Extract the (X, Y) coordinate from the center of the cell holding the provided text.  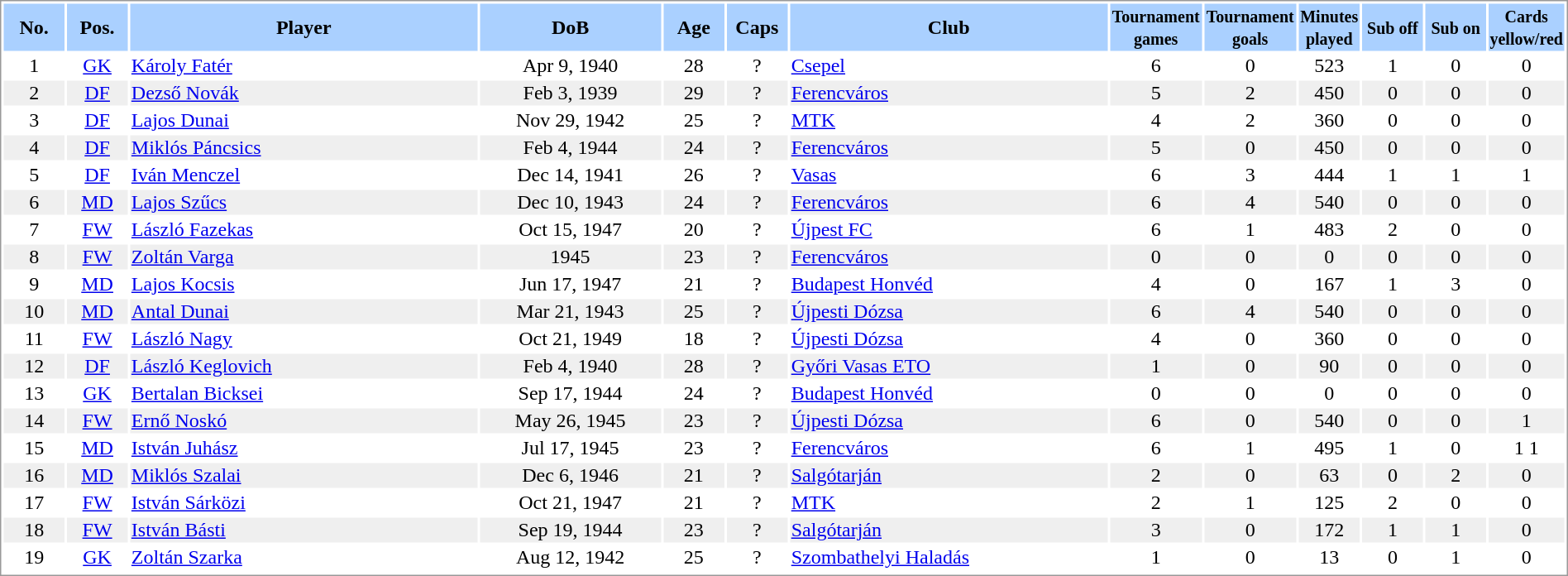
Lajos Kocsis (304, 284)
Minutesplayed (1329, 26)
Sub off (1393, 26)
Dec 14, 1941 (571, 175)
Oct 21, 1947 (571, 502)
Club (949, 26)
12 (33, 367)
Zoltán Szarka (304, 557)
Jul 17, 1945 (571, 448)
May 26, 1945 (571, 421)
10 (33, 312)
1945 (571, 257)
Ernő Noskó (304, 421)
Age (693, 26)
Csepel (949, 65)
Pos. (98, 26)
20 (693, 229)
16 (33, 476)
Player (304, 26)
Sep 19, 1944 (571, 530)
Vasas (949, 175)
Feb 4, 1944 (571, 148)
Dezső Novák (304, 94)
Cardsyellow/red (1527, 26)
Miklós Szalai (304, 476)
Bertalan Bicksei (304, 393)
17 (33, 502)
Nov 29, 1942 (571, 120)
495 (1329, 448)
Zoltán Varga (304, 257)
444 (1329, 175)
Oct 21, 1949 (571, 338)
Győri Vasas ETO (949, 367)
Dec 6, 1946 (571, 476)
István Sárközi (304, 502)
Antal Dunai (304, 312)
Szombathelyi Haladás (949, 557)
Lajos Szűcs (304, 203)
Dec 10, 1943 (571, 203)
Sep 17, 1944 (571, 393)
Tournamentgames (1156, 26)
László Keglovich (304, 367)
11 (33, 338)
29 (693, 94)
Újpest FC (949, 229)
Károly Fatér (304, 65)
Caps (758, 26)
7 (33, 229)
14 (33, 421)
8 (33, 257)
90 (1329, 367)
1 1 (1527, 448)
Miklós Páncsics (304, 148)
9 (33, 284)
19 (33, 557)
Feb 3, 1939 (571, 94)
László Nagy (304, 338)
26 (693, 175)
László Fazekas (304, 229)
Aug 12, 1942 (571, 557)
DoB (571, 26)
Iván Menczel (304, 175)
Feb 4, 1940 (571, 367)
Oct 15, 1947 (571, 229)
Jun 17, 1947 (571, 284)
No. (33, 26)
172 (1329, 530)
Lajos Dunai (304, 120)
523 (1329, 65)
Tournamentgoals (1250, 26)
63 (1329, 476)
15 (33, 448)
167 (1329, 284)
Apr 9, 1940 (571, 65)
Sub on (1456, 26)
483 (1329, 229)
István Básti (304, 530)
István Juhász (304, 448)
125 (1329, 502)
Mar 21, 1943 (571, 312)
